Return the (x, y) coordinate for the center point of the cell that contains the specified text.  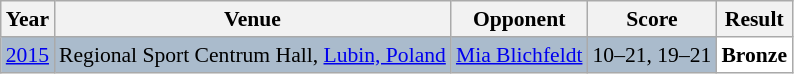
Result (754, 19)
10–21, 19–21 (652, 55)
Regional Sport Centrum Hall, Lubin, Poland (252, 55)
Opponent (520, 19)
Score (652, 19)
Bronze (754, 55)
Mia Blichfeldt (520, 55)
Venue (252, 19)
2015 (28, 55)
Year (28, 19)
